Capture the cell that displays the provided text and extract its [X, Y] central coordinate. 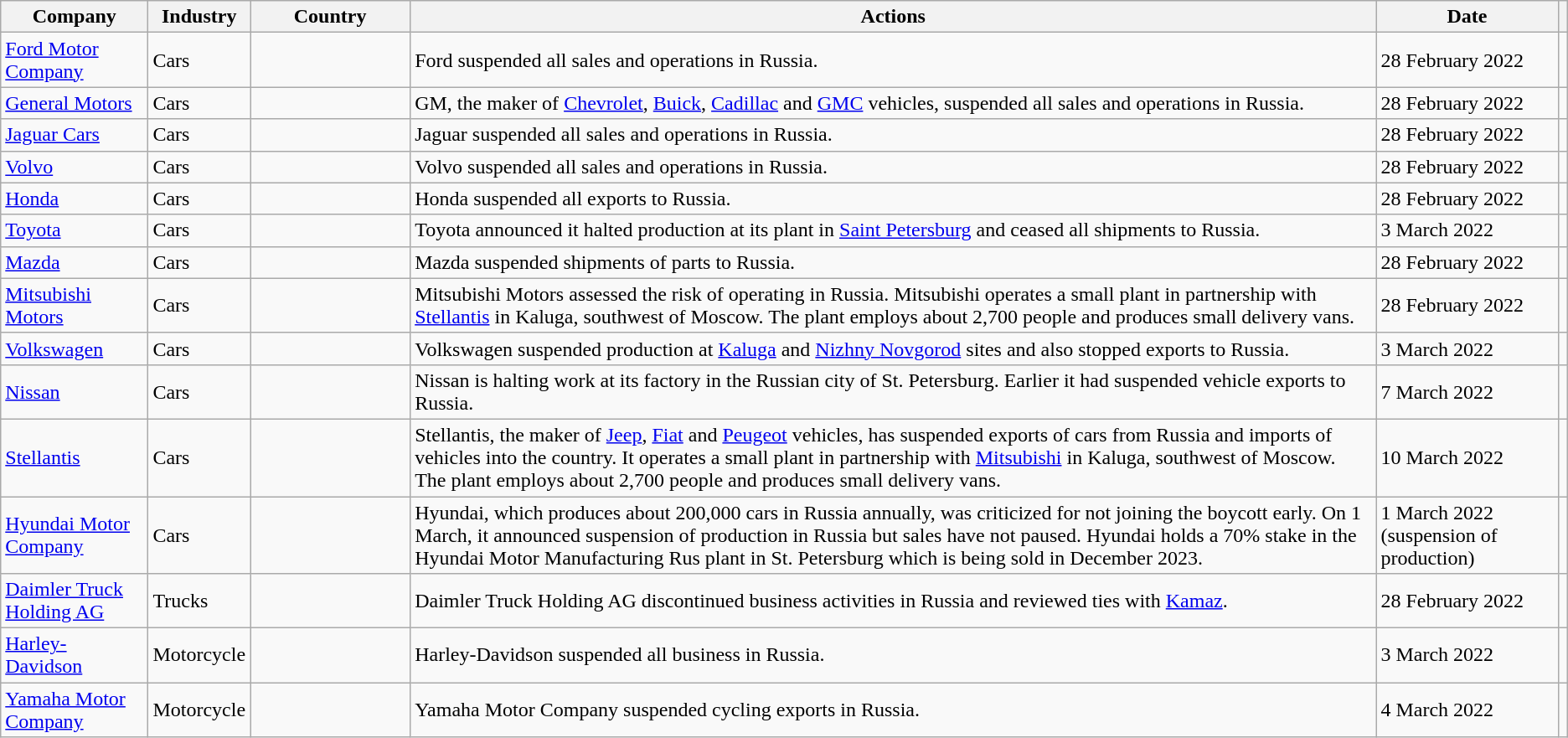
Yamaha Motor Company suspended cycling exports in Russia. [893, 710]
Jaguar suspended all sales and operations in Russia. [893, 135]
Hyundai Motor Company [75, 534]
Volvo suspended all sales and operations in Russia. [893, 167]
Toyota announced it halted production at its plant in Saint Petersburg and ceased all shipments to Russia. [893, 230]
Nissan is halting work at its factory in the Russian city of St. Petersburg. Earlier it had suspended vehicle exports to Russia. [893, 392]
Actions [893, 17]
Jaguar Cars [75, 135]
GM, the maker of Chevrolet, Buick, Cadillac and GMC vehicles, suspended all sales and operations in Russia. [893, 103]
Harley-Davidson [75, 655]
Country [330, 17]
Stellantis [75, 457]
Trucks [199, 601]
4 March 2022 [1467, 710]
Volkswagen suspended production at Kaluga and Nizhny Novgorod sites and also stopped exports to Russia. [893, 348]
Volkswagen [75, 348]
Ford suspended all sales and operations in Russia. [893, 60]
Yamaha Motor Company [75, 710]
Honda [75, 199]
Toyota [75, 230]
Nissan [75, 392]
Industry [199, 17]
Mitsubishi Motors [75, 305]
10 March 2022 [1467, 457]
7 March 2022 [1467, 392]
Mazda suspended shipments of parts to Russia. [893, 262]
Honda suspended all exports to Russia. [893, 199]
Daimler Truck Holding AG [75, 601]
Harley-Davidson suspended all business in Russia. [893, 655]
Ford Motor Company [75, 60]
Company [75, 17]
Daimler Truck Holding AG discontinued business activities in Russia and reviewed ties with Kamaz. [893, 601]
Date [1467, 17]
General Motors [75, 103]
Mazda [75, 262]
Volvo [75, 167]
1 March 2022 (suspension of production) [1467, 534]
